Output the (X, Y) coordinate of the center of the cell containing the given text.  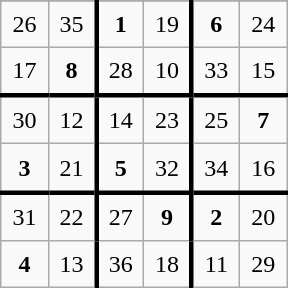
21 (72, 168)
32 (168, 168)
34 (216, 168)
8 (72, 71)
4 (25, 264)
25 (216, 120)
6 (216, 24)
24 (263, 24)
7 (263, 120)
16 (263, 168)
11 (216, 264)
3 (25, 168)
15 (263, 71)
22 (72, 216)
35 (72, 24)
27 (120, 216)
31 (25, 216)
19 (168, 24)
26 (25, 24)
36 (120, 264)
10 (168, 71)
33 (216, 71)
30 (25, 120)
2 (216, 216)
20 (263, 216)
14 (120, 120)
29 (263, 264)
1 (120, 24)
23 (168, 120)
12 (72, 120)
5 (120, 168)
28 (120, 71)
18 (168, 264)
9 (168, 216)
13 (72, 264)
17 (25, 71)
